Identify which cell holds the provided text, then report its (X, Y) central coordinate. 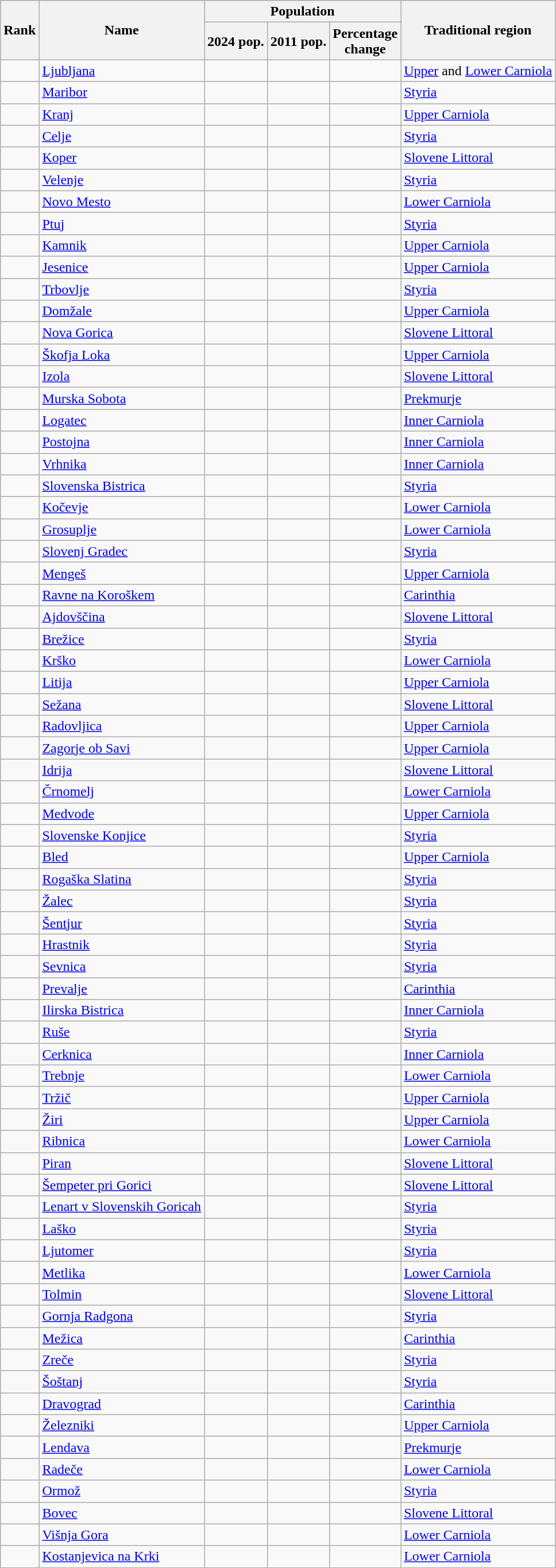
Kočevje (122, 508)
Population (303, 11)
Tolmin (122, 1294)
Metlika (122, 1272)
Traditional region (478, 30)
Sežana (122, 704)
Idrija (122, 770)
Žiri (122, 1120)
Lendava (122, 1447)
Mengeš (122, 573)
Nova Gorica (122, 333)
Velenje (122, 180)
Dravograd (122, 1404)
Upper and Lower Carniola (478, 71)
Sevnica (122, 966)
Črnomelj (122, 792)
Ribnica (122, 1141)
Grosuplje (122, 529)
Slovenj Gradec (122, 551)
Celje (122, 136)
Gornja Radgona (122, 1316)
Kamnik (122, 245)
Postojna (122, 442)
2024 pop. (236, 41)
Višnja Gora (122, 1535)
Name (122, 30)
Slovenske Konjice (122, 835)
Litija (122, 683)
Šentjur (122, 923)
Percentagechange (365, 41)
Ljutomer (122, 1250)
Radeče (122, 1469)
Medvode (122, 814)
Kostanjevica na Krki (122, 1557)
Žalec (122, 901)
Rank (20, 30)
Prevalje (122, 988)
Murska Sobota (122, 398)
Vrhnika (122, 464)
Zreče (122, 1360)
Radovljica (122, 726)
Piran (122, 1163)
Ptuj (122, 223)
Bled (122, 857)
Maribor (122, 92)
Ajdovščina (122, 617)
Železniki (122, 1426)
Koper (122, 158)
Mežica (122, 1338)
Hrastnik (122, 944)
Trbovlje (122, 289)
Krško (122, 661)
Domžale (122, 311)
Ilirska Bistrica (122, 1011)
Brežice (122, 639)
Lenart v Slovenskih Goricah (122, 1207)
Ravne na Koroškem (122, 595)
Rogaška Slatina (122, 879)
Ljubljana (122, 71)
Cerknica (122, 1054)
Kranj (122, 114)
Novo Mesto (122, 202)
Logatec (122, 420)
Šoštanj (122, 1382)
Laško (122, 1229)
Ormož (122, 1491)
Jesenice (122, 267)
Trebnje (122, 1076)
Šempeter pri Gorici (122, 1185)
Slovenska Bistrica (122, 486)
Škofja Loka (122, 355)
Izola (122, 377)
Ruše (122, 1032)
Tržič (122, 1098)
2011 pop. (298, 41)
Bovec (122, 1513)
Zagorje ob Savi (122, 748)
